Return the [X, Y] coordinate for the center point of the cell that contains the specified text.  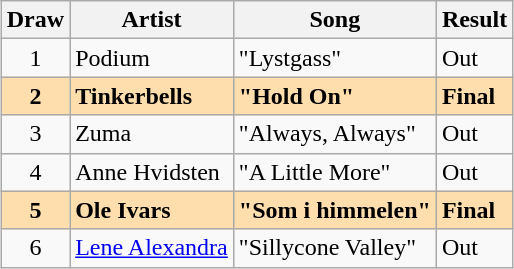
Song [334, 20]
5 [35, 210]
Podium [152, 58]
3 [35, 134]
"Lystgass" [334, 58]
4 [35, 172]
"Sillycone Valley" [334, 248]
6 [35, 248]
Tinkerbells [152, 96]
2 [35, 96]
Lene Alexandra [152, 248]
"Hold On" [334, 96]
"Always, Always" [334, 134]
1 [35, 58]
Anne Hvidsten [152, 172]
Result [474, 20]
Artist [152, 20]
Draw [35, 20]
Zuma [152, 134]
Ole Ivars [152, 210]
"Som i himmelen" [334, 210]
"A Little More" [334, 172]
